Locate the cell with the specified text and output its (x, y) center coordinate. 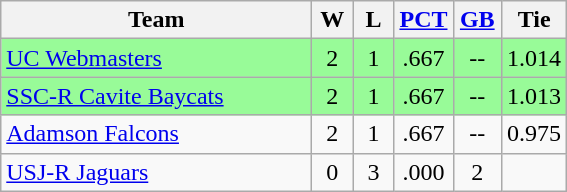
0 (332, 172)
L (374, 20)
Tie (534, 20)
PCT (424, 20)
0.975 (534, 134)
3 (374, 172)
UC Webmasters (156, 58)
1.014 (534, 58)
.000 (424, 172)
GB (478, 20)
SSC-R Cavite Baycats (156, 96)
1.013 (534, 96)
Adamson Falcons (156, 134)
W (332, 20)
USJ-R Jaguars (156, 172)
Team (156, 20)
